Return the (x, y) coordinate for the center point of the cell that contains the specified text.  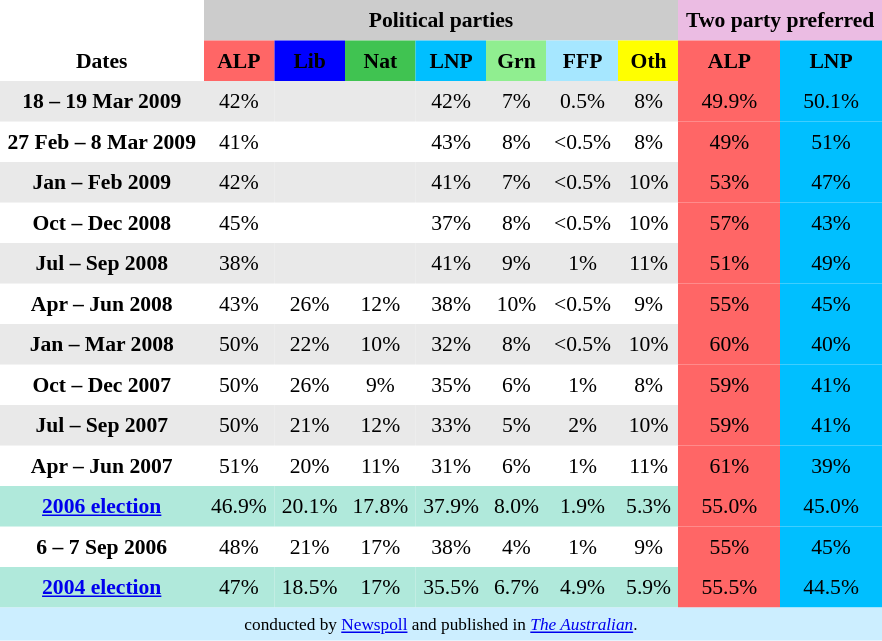
conducted by Newspoll and published in The Australian. (441, 624)
Apr – Jun 2008 (102, 303)
8.0% (516, 506)
32% (452, 344)
2004 election (102, 587)
Oct – Dec 2008 (102, 222)
5% (516, 425)
Jul – Sep 2008 (102, 263)
5.3% (649, 506)
6.7% (516, 587)
39% (831, 465)
Apr – Jun 2007 (102, 465)
20% (310, 465)
Lib (310, 60)
Jan – Feb 2009 (102, 182)
37% (452, 222)
2006 election (102, 506)
37.9% (452, 506)
40% (831, 344)
44.5% (831, 587)
55.0% (730, 506)
Grn (516, 60)
6 – 7 Sep 2006 (102, 546)
17.8% (380, 506)
4% (516, 546)
55.5% (730, 587)
18.5% (310, 587)
1.9% (582, 506)
33% (452, 425)
4.9% (582, 587)
2% (582, 425)
48% (238, 546)
Political parties (440, 20)
46.9% (238, 506)
5.9% (649, 587)
Jul – Sep 2007 (102, 425)
FFP (582, 60)
18 – 19 Mar 2009 (102, 101)
49.9% (730, 101)
Oct – Dec 2007 (102, 384)
20.1% (310, 506)
Jan – Mar 2008 (102, 344)
Nat (380, 60)
27 Feb – 8 Mar 2009 (102, 141)
35.5% (452, 587)
53% (730, 182)
Two party preferred (780, 20)
45.0% (831, 506)
31% (452, 465)
60% (730, 344)
61% (730, 465)
0.5% (582, 101)
Oth (649, 60)
22% (310, 344)
35% (452, 384)
50.1% (831, 101)
Dates (102, 60)
57% (730, 222)
